Detect which cell encompasses the target text, then output its (x, y) center coordinate. 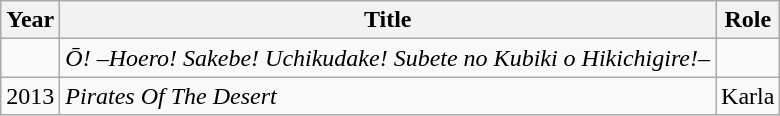
Title (388, 20)
Pirates Of The Desert (388, 96)
Ō! –Hoero! Sakebe! Uchikudake! Subete no Kubiki o Hikichigire!– (388, 58)
Year (30, 20)
Role (748, 20)
Karla (748, 96)
2013 (30, 96)
